For the text-containing cell, return its midpoint in (x, y) coordinate format. 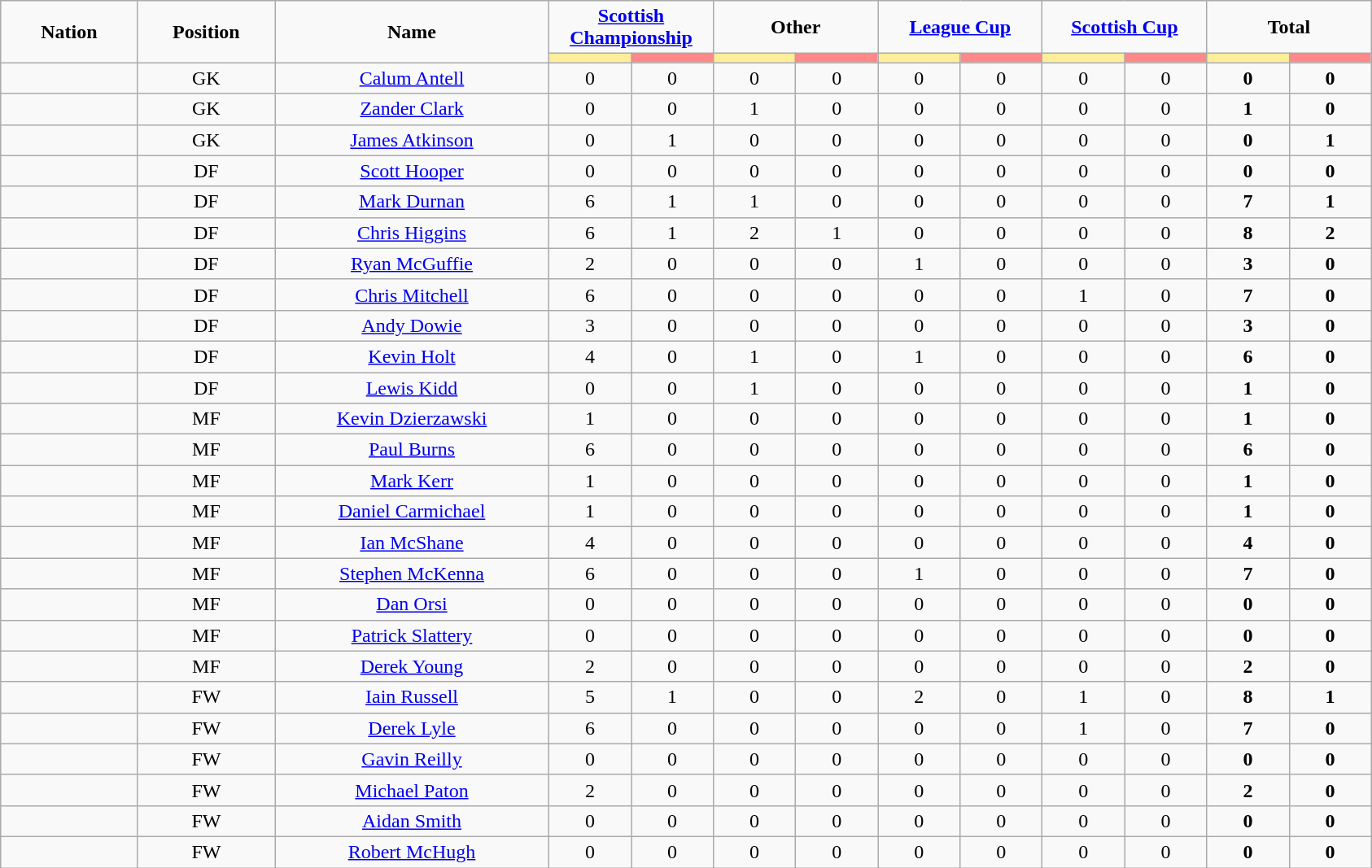
Chris Higgins (412, 233)
Ian McShane (412, 543)
Mark Durnan (412, 202)
Derek Young (412, 666)
Aidan Smith (412, 821)
Stephen McKenna (412, 574)
Gavin Reilly (412, 759)
Kevin Dzierzawski (412, 419)
Name (412, 32)
Patrick Slattery (412, 635)
Andy Dowie (412, 325)
Other (796, 28)
Scottish Cup (1125, 28)
Nation (69, 32)
Scottish Championship (631, 28)
Scott Hooper (412, 171)
Iain Russell (412, 697)
Paul Burns (412, 450)
Daniel Carmichael (412, 512)
Chris Mitchell (412, 294)
Total (1289, 28)
League Cup (960, 28)
Michael Paton (412, 790)
5 (589, 697)
Mark Kerr (412, 481)
Ryan McGuffie (412, 264)
Position (206, 32)
Robert McHugh (412, 852)
Derek Lyle (412, 728)
Lewis Kidd (412, 388)
James Atkinson (412, 140)
Zander Clark (412, 109)
Kevin Holt (412, 356)
Dan Orsi (412, 604)
Calum Antell (412, 78)
